Output the (x, y) coordinate of the center of the cell containing the given text.  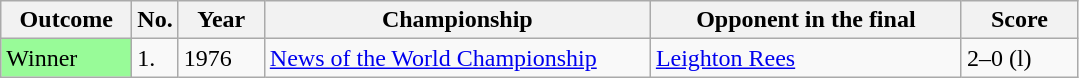
Leighton Rees (806, 58)
Championship (457, 20)
Score (1019, 20)
2–0 (l) (1019, 58)
News of the World Championship (457, 58)
1. (155, 58)
Opponent in the final (806, 20)
Outcome (66, 20)
No. (155, 20)
1976 (221, 58)
Winner (66, 58)
Year (221, 20)
